Scan for the cell matching the given text and deliver its (X, Y) coordinate at center. 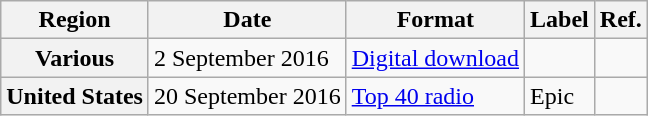
Top 40 radio (435, 96)
United States (75, 96)
Epic (560, 96)
Region (75, 20)
Digital download (435, 58)
2 September 2016 (247, 58)
Ref. (620, 20)
Format (435, 20)
20 September 2016 (247, 96)
Label (560, 20)
Various (75, 58)
Date (247, 20)
